Pinpoint the cell where the given text exists, returning its [X, Y] midpoint coordinate. 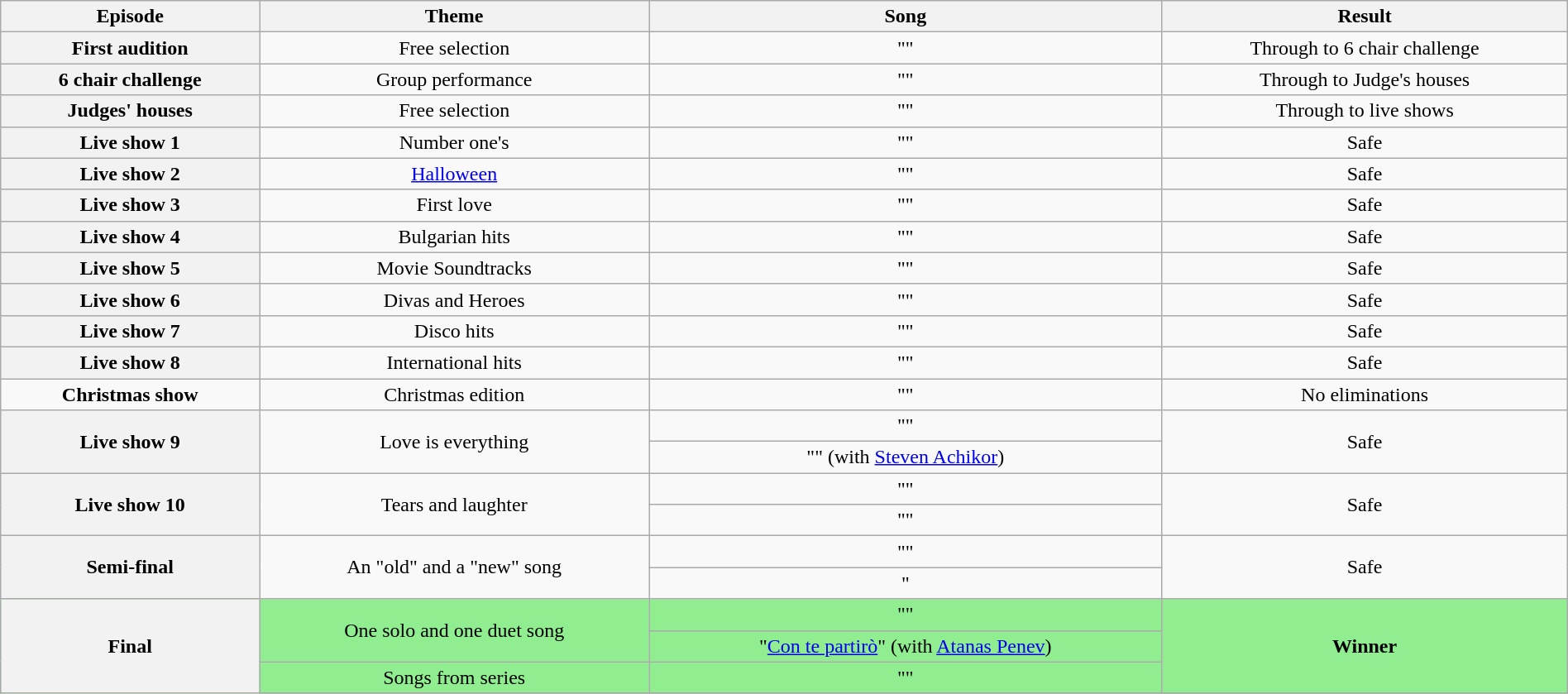
Bulgarian hits [455, 237]
Through to 6 chair challenge [1365, 48]
Song [906, 17]
Christmas edition [455, 395]
First love [455, 205]
No eliminations [1365, 395]
Live show 10 [131, 505]
Winner [1365, 646]
Result [1365, 17]
Live show 9 [131, 442]
Final [131, 646]
Live show 1 [131, 142]
Movie Soundtracks [455, 268]
Live show 3 [131, 205]
Number one's [455, 142]
Christmas show [131, 395]
Live show 5 [131, 268]
"Con te partirò" (with Atanas Penev) [906, 646]
Group performance [455, 79]
Through to Judge's houses [1365, 79]
Live show 6 [131, 299]
Divas and Heroes [455, 299]
Semi-final [131, 567]
Live show 7 [131, 331]
International hits [455, 362]
One solo and one duet song [455, 630]
Through to live shows [1365, 111]
Episode [131, 17]
Live show 8 [131, 362]
Theme [455, 17]
Halloween [455, 174]
" [906, 583]
Live show 2 [131, 174]
Love is everything [455, 442]
Disco hits [455, 331]
Tears and laughter [455, 505]
Live show 4 [131, 237]
Judges' houses [131, 111]
"" (with Steven Achikor) [906, 457]
6 chair challenge [131, 79]
An "old" and a "new" song [455, 567]
Songs from series [455, 677]
First audition [131, 48]
